Output the (x, y) coordinate of the center of the cell containing the given text.  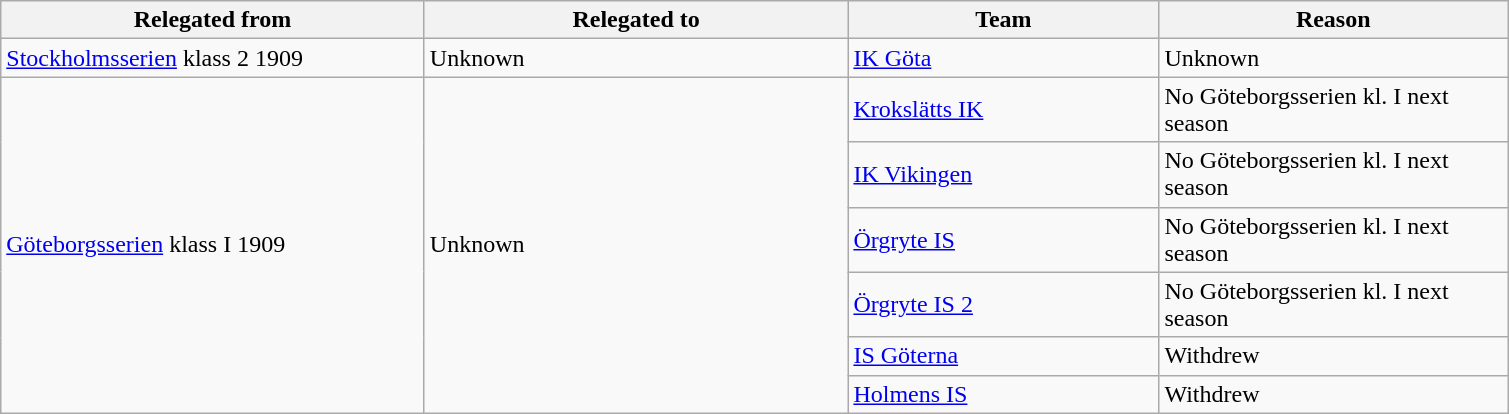
Örgryte IS (1004, 240)
Krokslätts IK (1004, 110)
IS Göterna (1004, 356)
Göteborgsserien klass I 1909 (213, 245)
Relegated from (213, 20)
Örgryte IS 2 (1004, 304)
IK Vikingen (1004, 174)
Reason (1334, 20)
Relegated to (636, 20)
Stockholmsserien klass 2 1909 (213, 58)
IK Göta (1004, 58)
Team (1004, 20)
Holmens IS (1004, 394)
